Capture the cell that displays the provided text and extract its [x, y] central coordinate. 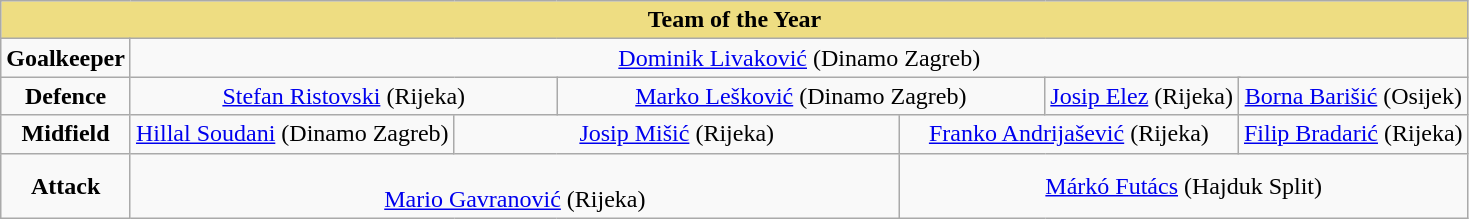
Hillal Soudani (Dinamo Zagreb) [292, 134]
Márkó Futács (Hajduk Split) [1184, 186]
Josip Mišić (Rijeka) [676, 134]
Franko Andrijašević (Rijeka) [1068, 134]
Josip Elez (Rijeka) [1142, 96]
Goalkeeper [66, 58]
Defence [66, 96]
Attack [66, 186]
Dominik Livaković (Dinamo Zagreb) [799, 58]
Stefan Ristovski (Rijeka) [344, 96]
Filip Bradarić (Rijeka) [1353, 134]
Team of the Year [734, 20]
Borna Barišić (Osijek) [1353, 96]
Midfield [66, 134]
Marko Lešković (Dinamo Zagreb) [801, 96]
Mario Gavranović (Rijeka) [514, 186]
